Identify which cell holds the provided text, then report its [x, y] central coordinate. 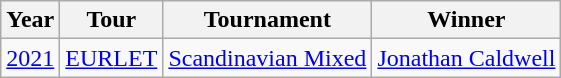
EURLET [112, 58]
Winner [466, 20]
Year [30, 20]
Scandinavian Mixed [268, 58]
Tour [112, 20]
Jonathan Caldwell [466, 58]
Tournament [268, 20]
2021 [30, 58]
